Capture the cell that displays the provided text and extract its (x, y) central coordinate. 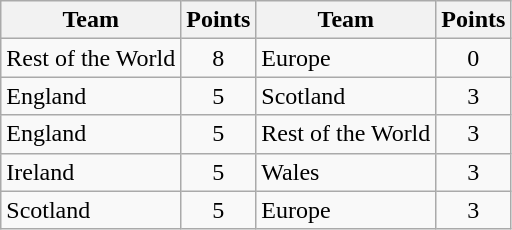
Wales (346, 172)
Ireland (91, 172)
8 (218, 58)
0 (474, 58)
